Locate the cell with the specified text and output its [x, y] center coordinate. 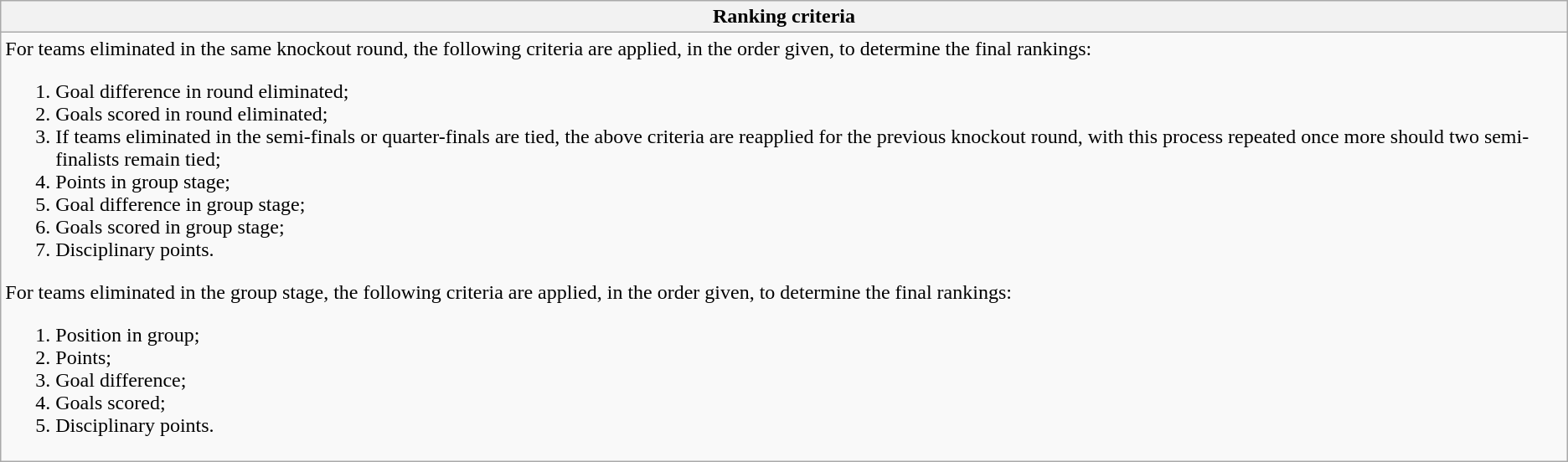
Ranking criteria [784, 17]
